Return the [x, y] coordinate for the center point of the cell that contains the specified text.  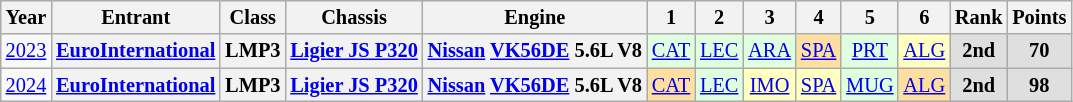
1 [671, 17]
Rank [978, 17]
Points [1039, 17]
5 [870, 17]
MUG [870, 85]
3 [770, 17]
2024 [26, 85]
70 [1039, 51]
Entrant [136, 17]
ARA [770, 51]
6 [924, 17]
2 [719, 17]
IMO [770, 85]
Year [26, 17]
Chassis [354, 17]
2023 [26, 51]
4 [818, 17]
PRT [870, 51]
Engine [535, 17]
98 [1039, 85]
Class [252, 17]
